Provide the (x, y) coordinate of the cell's center where the given text is located.  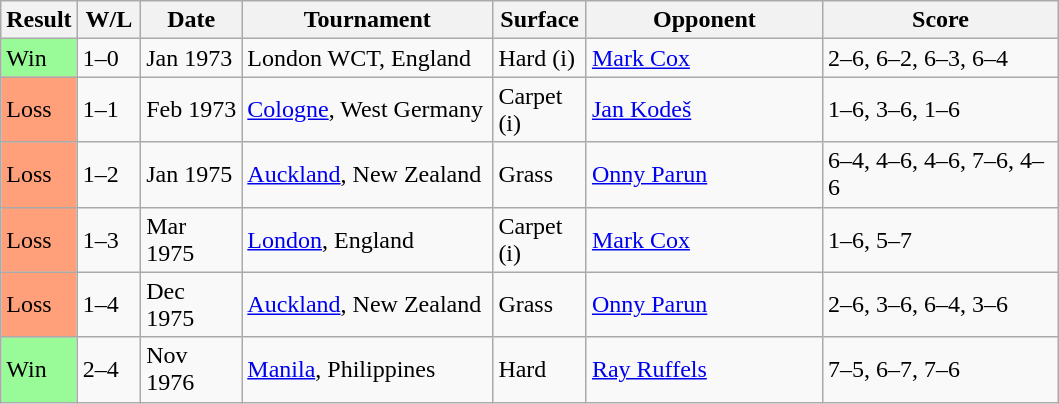
1–6, 5–7 (940, 240)
Jan 1973 (192, 58)
Nov 1976 (192, 370)
London WCT, England (368, 58)
2–6, 6–2, 6–3, 6–4 (940, 58)
Jan Kodeš (704, 110)
1–0 (109, 58)
1–4 (109, 304)
2–4 (109, 370)
Mar 1975 (192, 240)
Hard (i) (540, 58)
Hard (540, 370)
Feb 1973 (192, 110)
Surface (540, 20)
1–1 (109, 110)
W/L (109, 20)
1–6, 3–6, 1–6 (940, 110)
7–5, 6–7, 7–6 (940, 370)
2–6, 3–6, 6–4, 3–6 (940, 304)
Cologne, West Germany (368, 110)
Ray Ruffels (704, 370)
1–3 (109, 240)
Jan 1975 (192, 174)
London, England (368, 240)
Date (192, 20)
Result (39, 20)
Manila, Philippines (368, 370)
Score (940, 20)
6–4, 4–6, 4–6, 7–6, 4–6 (940, 174)
Dec 1975 (192, 304)
Opponent (704, 20)
Tournament (368, 20)
1–2 (109, 174)
